Locate the cell with the specified text and output its (x, y) center coordinate. 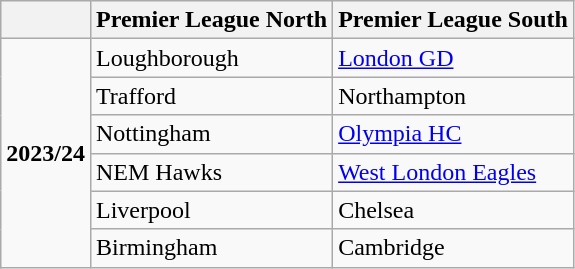
Chelsea (454, 210)
Premier League North (211, 20)
Loughborough (211, 58)
Trafford (211, 96)
NEM Hawks (211, 172)
Olympia HC (454, 134)
West London Eagles (454, 172)
Premier League South (454, 20)
Birmingham (211, 248)
Liverpool (211, 210)
Cambridge (454, 248)
2023/24 (46, 153)
Nottingham (211, 134)
Northampton (454, 96)
London GD (454, 58)
